From the cell containing the given text, extract its center point as [X, Y] coordinate. 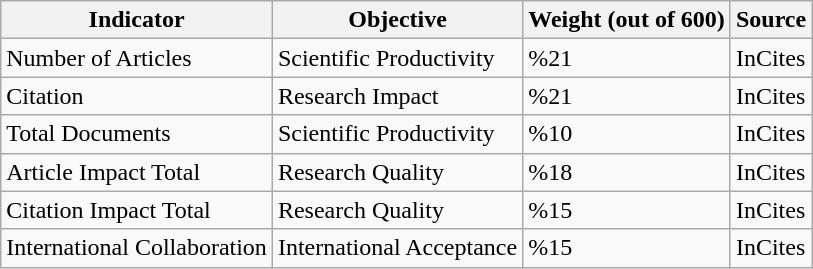
International Collaboration [137, 248]
Number of Articles [137, 58]
%18 [627, 172]
Citation [137, 96]
Source [770, 20]
Total Documents [137, 134]
Weight (out of 600) [627, 20]
Research Impact [397, 96]
%10 [627, 134]
Objective [397, 20]
International Acceptance [397, 248]
Citation Impact Total [137, 210]
Indicator [137, 20]
Article Impact Total [137, 172]
